Return [X, Y] of the center of cell containing provided text 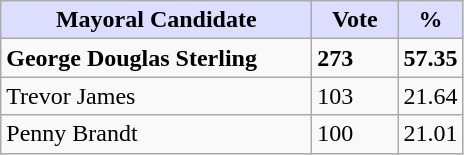
George Douglas Sterling [156, 58]
Vote [355, 20]
21.64 [430, 96]
100 [355, 134]
% [430, 20]
Penny Brandt [156, 134]
273 [355, 58]
Trevor James [156, 96]
21.01 [430, 134]
103 [355, 96]
Mayoral Candidate [156, 20]
57.35 [430, 58]
